From the cell containing the given text, extract its center point as (X, Y) coordinate. 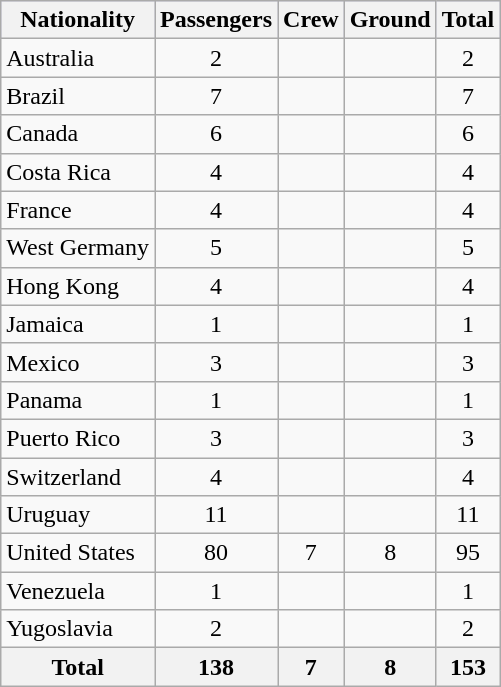
Australia (78, 58)
153 (468, 667)
Nationality (78, 20)
Passengers (216, 20)
Crew (312, 20)
Brazil (78, 96)
95 (468, 553)
Panama (78, 400)
Hong Kong (78, 286)
Yugoslavia (78, 629)
West Germany (78, 248)
France (78, 210)
80 (216, 553)
Canada (78, 134)
Switzerland (78, 477)
Uruguay (78, 515)
Jamaica (78, 324)
Mexico (78, 362)
138 (216, 667)
Puerto Rico (78, 438)
Ground (390, 20)
Costa Rica (78, 172)
Venezuela (78, 591)
United States (78, 553)
